Extract the (x, y) coordinate from the center of the cell holding the provided text.  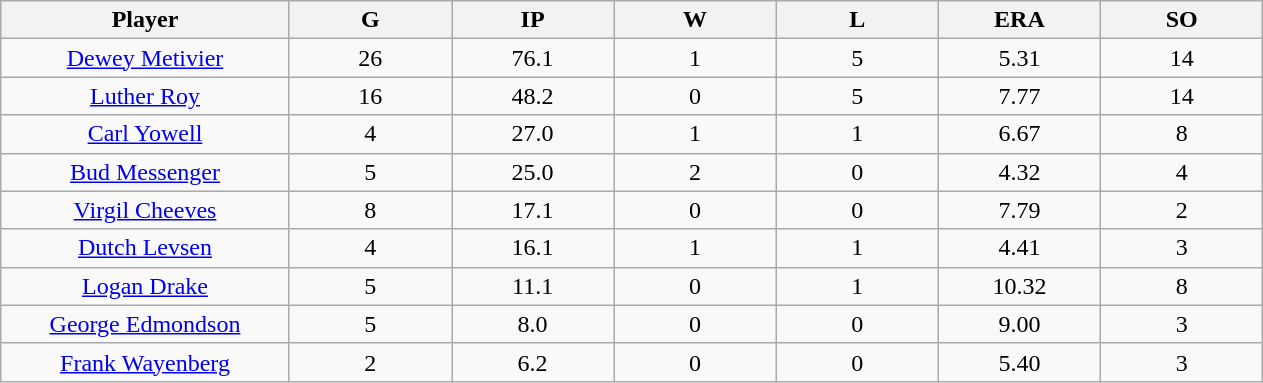
17.1 (533, 210)
G (370, 20)
5.31 (1019, 58)
Dewey Metivier (145, 58)
W (695, 20)
IP (533, 20)
Frank Wayenberg (145, 362)
8.0 (533, 324)
L (857, 20)
Logan Drake (145, 286)
Virgil Cheeves (145, 210)
Player (145, 20)
25.0 (533, 172)
Carl Yowell (145, 134)
9.00 (1019, 324)
6.67 (1019, 134)
48.2 (533, 96)
SO (1182, 20)
16.1 (533, 248)
Bud Messenger (145, 172)
26 (370, 58)
11.1 (533, 286)
27.0 (533, 134)
Luther Roy (145, 96)
7.77 (1019, 96)
4.41 (1019, 248)
4.32 (1019, 172)
Dutch Levsen (145, 248)
76.1 (533, 58)
6.2 (533, 362)
16 (370, 96)
7.79 (1019, 210)
George Edmondson (145, 324)
10.32 (1019, 286)
ERA (1019, 20)
5.40 (1019, 362)
